Identify which cell holds the provided text, then report its [X, Y] central coordinate. 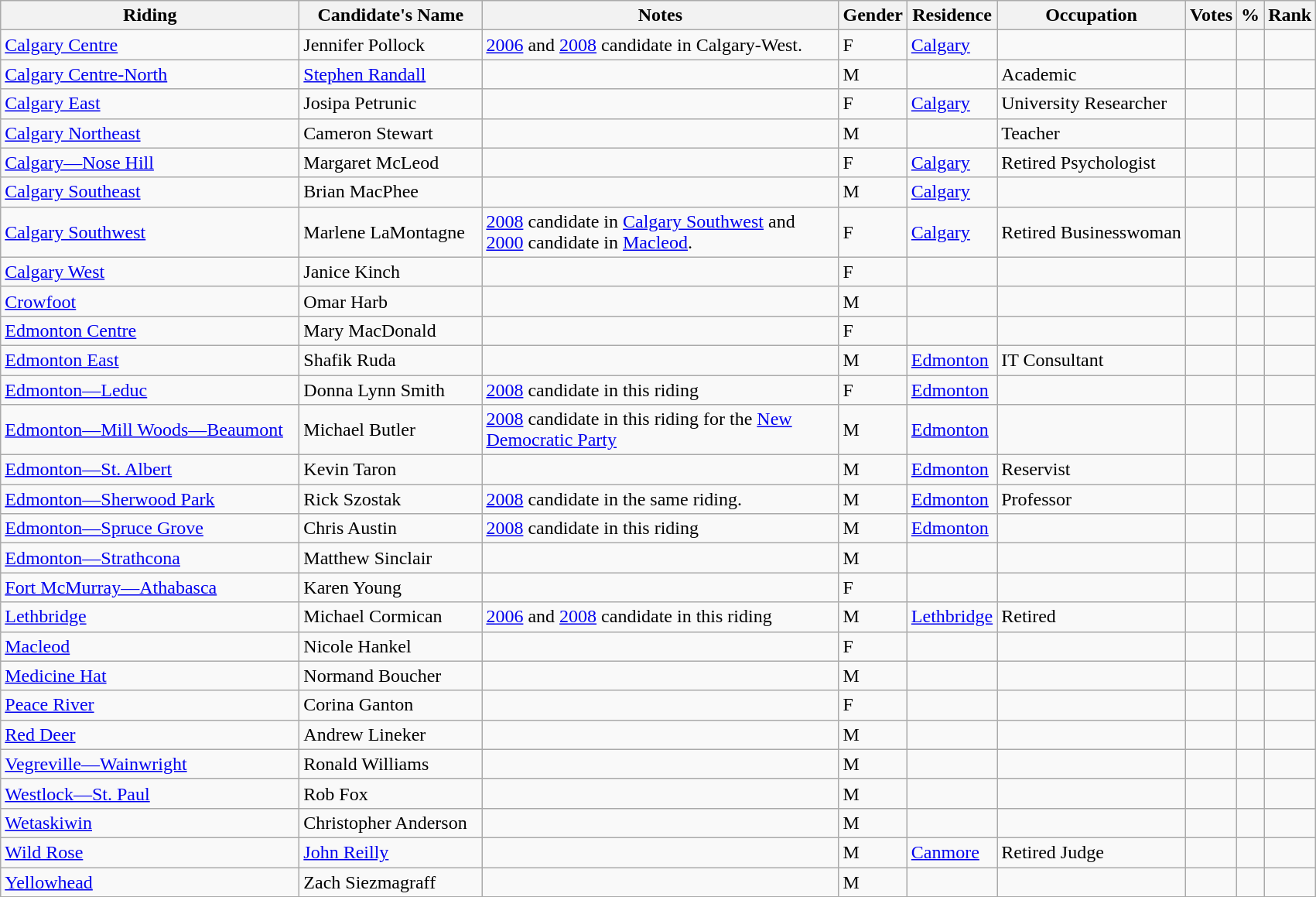
Stephen Randall [391, 74]
Calgary—Nose Hill [150, 163]
Residence [952, 15]
Edmonton—Sherwood Park [150, 499]
2008 candidate in the same riding. [661, 499]
Michael Butler [391, 430]
John Reilly [391, 852]
% [1250, 15]
Wild Rose [150, 852]
Retired Businesswoman [1092, 232]
Cameron Stewart [391, 133]
Wetaskiwin [150, 823]
Calgary West [150, 272]
Calgary Southeast [150, 192]
Andrew Lineker [391, 734]
Calgary Centre-North [150, 74]
Zach Siezmagraff [391, 882]
Retired Psychologist [1092, 163]
Edmonton—Leduc [150, 389]
Rick Szostak [391, 499]
Edmonton—St. Albert [150, 470]
Christopher Anderson [391, 823]
Votes [1211, 15]
Michael Cormican [391, 617]
Edmonton East [150, 360]
Riding [150, 15]
2008 candidate in this riding for the New Democratic Party [661, 430]
IT Consultant [1092, 360]
Macleod [150, 646]
Canmore [952, 852]
2008 candidate in Calgary Southwest and 2000 candidate in Macleod. [661, 232]
Notes [661, 15]
Calgary Centre [150, 45]
Academic [1092, 74]
Retired Judge [1092, 852]
Omar Harb [391, 301]
Teacher [1092, 133]
Matthew Sinclair [391, 558]
Margaret McLeod [391, 163]
Red Deer [150, 734]
Occupation [1092, 15]
Karen Young [391, 587]
Edmonton Centre [150, 330]
Mary MacDonald [391, 330]
Edmonton—Spruce Grove [150, 529]
Retired [1092, 617]
Edmonton—Strathcona [150, 558]
Janice Kinch [391, 272]
Edmonton—Mill Woods—Beaumont [150, 430]
Candidate's Name [391, 15]
Gender [873, 15]
2006 and 2008 candidate in Calgary-West. [661, 45]
Chris Austin [391, 529]
Peace River [150, 705]
Rob Fox [391, 793]
Calgary East [150, 104]
University Researcher [1092, 104]
Medicine Hat [150, 676]
Nicole Hankel [391, 646]
Josipa Petrunic [391, 104]
Jennifer Pollock [391, 45]
Normand Boucher [391, 676]
Fort McMurray—Athabasca [150, 587]
Donna Lynn Smith [391, 389]
Yellowhead [150, 882]
Ronald Williams [391, 764]
Brian MacPhee [391, 192]
Kevin Taron [391, 470]
Reservist [1092, 470]
Calgary Northeast [150, 133]
Westlock—St. Paul [150, 793]
2006 and 2008 candidate in this riding [661, 617]
Rank [1290, 15]
Shafik Ruda [391, 360]
Crowfoot [150, 301]
Marlene LaMontagne [391, 232]
Corina Ganton [391, 705]
Calgary Southwest [150, 232]
Professor [1092, 499]
Vegreville—Wainwright [150, 764]
